Scan for the cell matching the given text and deliver its (X, Y) coordinate at center. 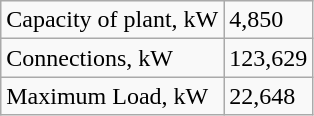
Capacity of plant, kW (112, 20)
Maximum Load, kW (112, 96)
4,850 (268, 20)
Connections, kW (112, 58)
123,629 (268, 58)
22,648 (268, 96)
